Scan for the cell matching the given text and deliver its (X, Y) coordinate at center. 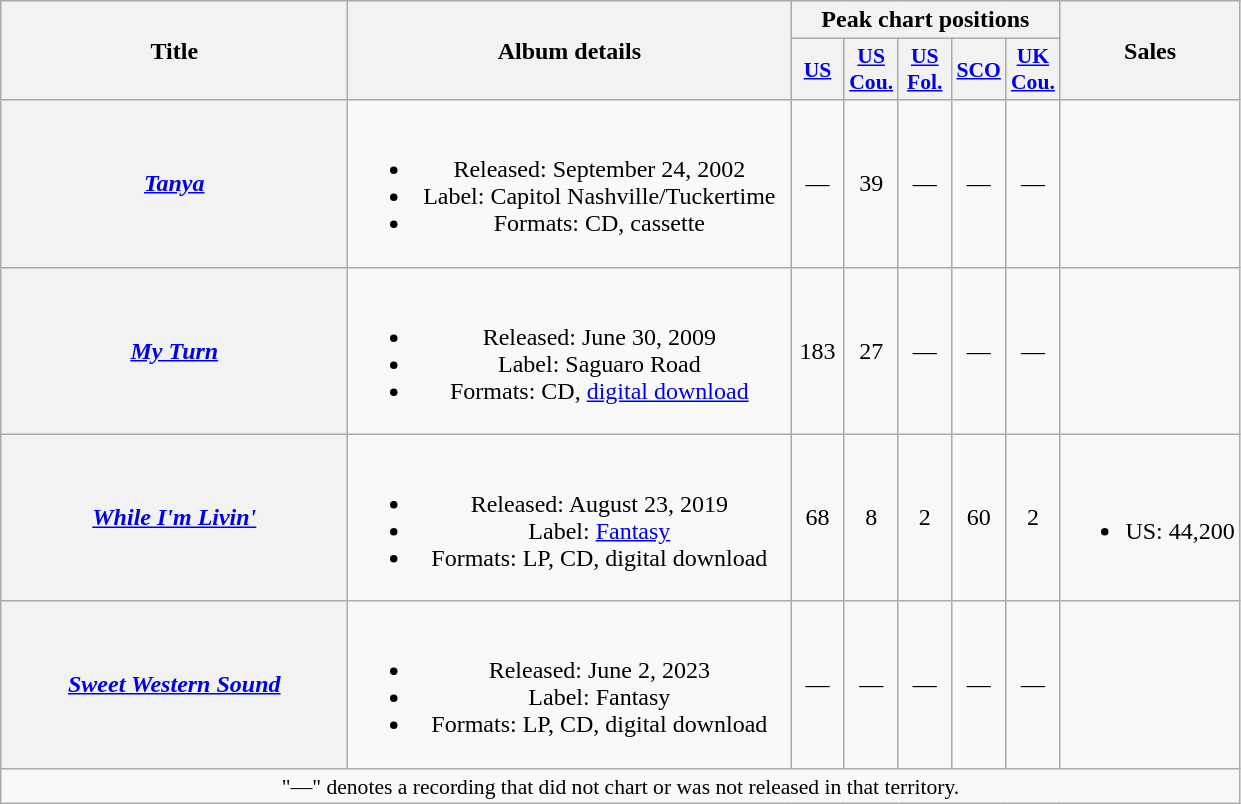
Sales (1150, 50)
US: 44,200 (1150, 518)
US (818, 70)
Released: September 24, 2002Label: Capitol Nashville/TuckertimeFormats: CD, cassette (570, 184)
60 (978, 518)
183 (818, 350)
Released: June 2, 2023Label: FantasyFormats: LP, CD, digital download (570, 684)
Tanya (174, 184)
My Turn (174, 350)
Sweet Western Sound (174, 684)
Title (174, 50)
Peak chart positions (926, 20)
8 (871, 518)
While I'm Livin' (174, 518)
USCou. (871, 70)
Album details (570, 50)
Released: August 23, 2019Label: FantasyFormats: LP, CD, digital download (570, 518)
USFol. (924, 70)
68 (818, 518)
"—" denotes a recording that did not chart or was not released in that territory. (621, 786)
39 (871, 184)
SCO (978, 70)
UKCou. (1033, 70)
27 (871, 350)
Released: June 30, 2009Label: Saguaro RoadFormats: CD, digital download (570, 350)
